Capture the cell that displays the provided text and extract its (x, y) central coordinate. 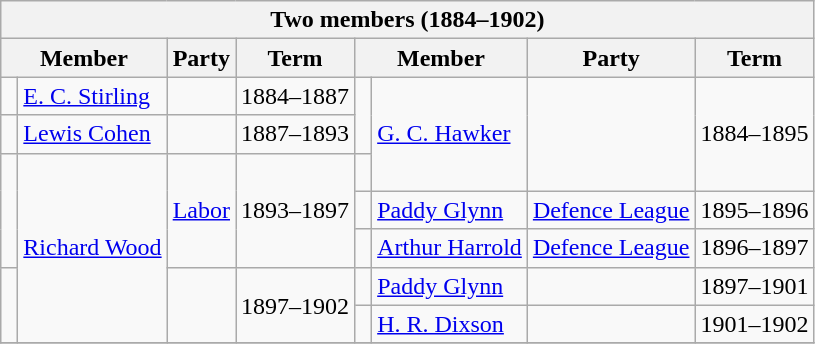
G. C. Hawker (450, 134)
1901–1902 (754, 324)
Richard Wood (92, 248)
E. C. Stirling (92, 96)
Two members (1884–1902) (408, 20)
1897–1901 (754, 286)
Lewis Cohen (92, 134)
1897–1902 (296, 305)
1895–1896 (754, 210)
Arthur Harrold (450, 248)
1896–1897 (754, 248)
1893–1897 (296, 210)
H. R. Dixson (450, 324)
Labor (201, 210)
1887–1893 (296, 134)
1884–1887 (296, 96)
1884–1895 (754, 134)
